Extract the [x, y] coordinate from the center of the cell holding the provided text.  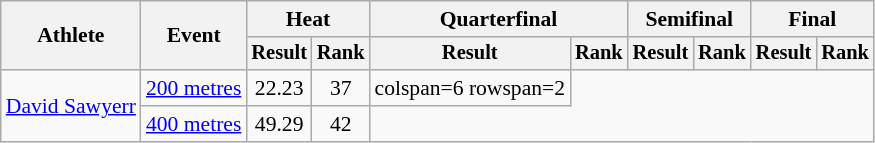
42 [341, 124]
Semifinal [690, 19]
David Sawyerr [71, 106]
Event [194, 36]
Athlete [71, 36]
Quarterfinal [499, 19]
colspan=6 rowspan=2 [470, 88]
22.23 [279, 88]
49.29 [279, 124]
Heat [308, 19]
200 metres [194, 88]
400 metres [194, 124]
Final [812, 19]
37 [341, 88]
